Search for the cell housing the specified text and yield its (x, y) center coordinate. 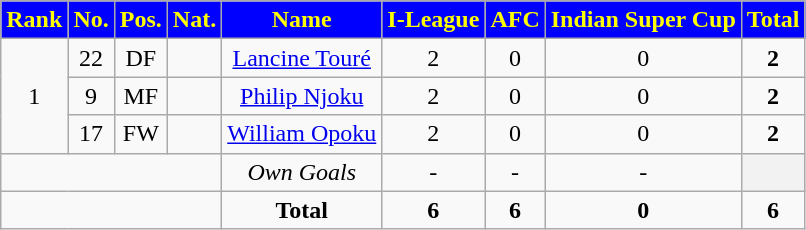
William Opoku (302, 134)
Indian Super Cup (643, 20)
Rank (34, 20)
9 (91, 96)
Nat. (194, 20)
MF (140, 96)
1 (34, 96)
No. (91, 20)
17 (91, 134)
Name (302, 20)
DF (140, 58)
Own Goals (302, 172)
FW (140, 134)
Philip Njoku (302, 96)
Pos. (140, 20)
22 (91, 58)
AFC (515, 20)
I-League (434, 20)
Lancine Touré (302, 58)
